Capture the cell that displays the provided text and extract its (X, Y) central coordinate. 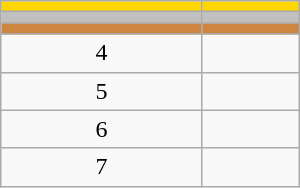
6 (102, 129)
7 (102, 167)
5 (102, 91)
4 (102, 53)
